Find where the given text appears and provide that cell's center as [x, y] coordinate. 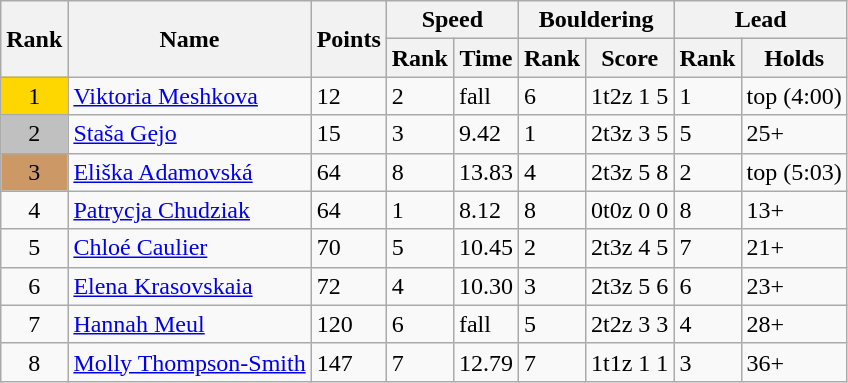
25+ [794, 134]
21+ [794, 248]
10.45 [486, 248]
72 [348, 286]
1t2z 1 5 [630, 96]
Hannah Meul [190, 324]
2t3z 3 5 [630, 134]
12 [348, 96]
10.30 [486, 286]
Patrycja Chudziak [190, 210]
top (5:03) [794, 172]
8.12 [486, 210]
28+ [794, 324]
2t3z 4 5 [630, 248]
Holds [794, 58]
36+ [794, 362]
Elena Krasovskaia [190, 286]
Molly Thompson-Smith [190, 362]
13+ [794, 210]
Viktoria Meshkova [190, 96]
2t2z 3 3 [630, 324]
Bouldering [596, 20]
Name [190, 39]
9.42 [486, 134]
Score [630, 58]
Time [486, 58]
147 [348, 362]
Points [348, 39]
Lead [760, 20]
15 [348, 134]
top (4:00) [794, 96]
23+ [794, 286]
Chloé Caulier [190, 248]
120 [348, 324]
2t3z 5 6 [630, 286]
Staša Gejo [190, 134]
Eliška Adamovská [190, 172]
12.79 [486, 362]
0t0z 0 0 [630, 210]
13.83 [486, 172]
70 [348, 248]
1t1z 1 1 [630, 362]
Speed [452, 20]
2t3z 5 8 [630, 172]
